Detect which cell encompasses the target text, then output its [x, y] center coordinate. 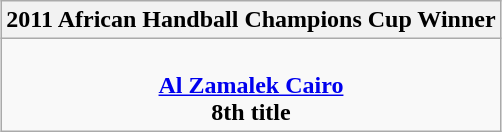
Al Zamalek Cairo8th title [251, 85]
2011 African Handball Champions Cup Winner [251, 20]
